Find where the given text appears and provide that cell's center as (X, Y) coordinate. 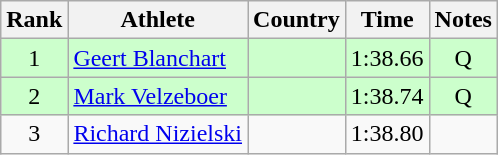
3 (34, 134)
Richard Nizielski (158, 134)
Time (387, 20)
Geert Blanchart (158, 58)
Notes (463, 20)
Athlete (158, 20)
1 (34, 58)
Country (297, 20)
Mark Velzeboer (158, 96)
1:38.80 (387, 134)
1:38.74 (387, 96)
2 (34, 96)
1:38.66 (387, 58)
Rank (34, 20)
